Return (X, Y) of the center of cell containing provided text 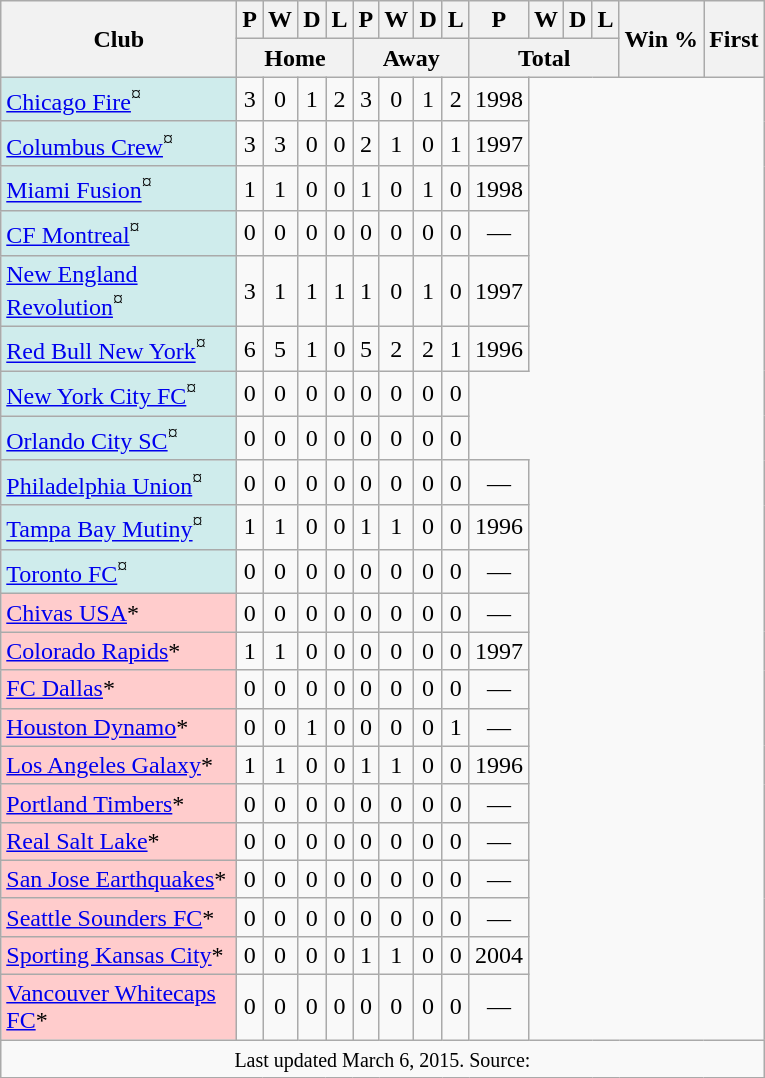
Real Salt Lake* (119, 841)
First (734, 39)
Seattle Sounders FC* (119, 917)
Chivas USA* (119, 613)
Last updated March 6, 2015. Source: (382, 1059)
Chicago Fire¤ (119, 100)
Philadelphia Union¤ (119, 482)
Club (119, 39)
Vancouver Whitecaps FC* (119, 1008)
Away (411, 58)
Orlando City SC¤ (119, 438)
Sporting Kansas City* (119, 956)
Colorado Rapids* (119, 651)
6 (250, 350)
San Jose Earthquakes* (119, 879)
Miami Fusion¤ (119, 188)
Red Bull New York¤ (119, 350)
New England Revolution¤ (119, 291)
Win % (662, 39)
Los Angeles Galaxy* (119, 765)
2004 (498, 956)
Portland Timbers* (119, 803)
New York City FC¤ (119, 394)
Total (544, 58)
Home (295, 58)
FC Dallas* (119, 689)
CF Montreal¤ (119, 234)
Columbus Crew¤ (119, 144)
Houston Dynamo* (119, 727)
Tampa Bay Mutiny¤ (119, 528)
Toronto FC¤ (119, 572)
